From the cell containing the given text, extract its center point as (X, Y) coordinate. 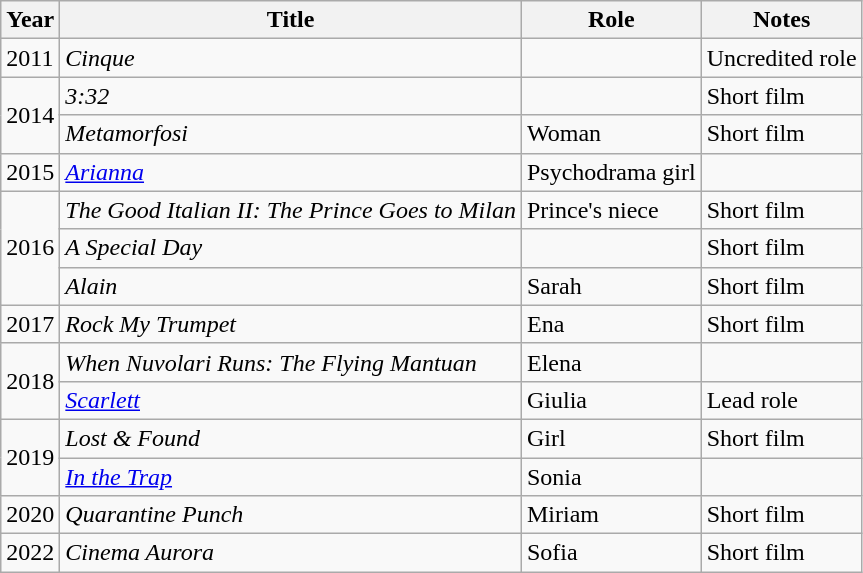
2020 (30, 515)
Cinema Aurora (291, 553)
Miriam (611, 515)
A Special Day (291, 248)
Sonia (611, 477)
Woman (611, 134)
Psychodrama girl (611, 172)
Giulia (611, 400)
3:32 (291, 96)
Lead role (782, 400)
2016 (30, 248)
Lost & Found (291, 438)
Title (291, 20)
Rock My Trumpet (291, 324)
2022 (30, 553)
Scarlett (291, 400)
Role (611, 20)
2017 (30, 324)
The Good Italian II: The Prince Goes to Milan (291, 210)
Notes (782, 20)
2019 (30, 457)
Alain (291, 286)
Uncredited role (782, 58)
Ena (611, 324)
Sofia (611, 553)
Girl (611, 438)
2014 (30, 115)
2015 (30, 172)
In the Trap (291, 477)
2018 (30, 381)
Elena (611, 362)
Arianna (291, 172)
Cinque (291, 58)
Metamorfosi (291, 134)
Quarantine Punch (291, 515)
Year (30, 20)
Sarah (611, 286)
When Nuvolari Runs: The Flying Mantuan (291, 362)
2011 (30, 58)
Prince's niece (611, 210)
